From the cell containing the given text, extract its center point as (x, y) coordinate. 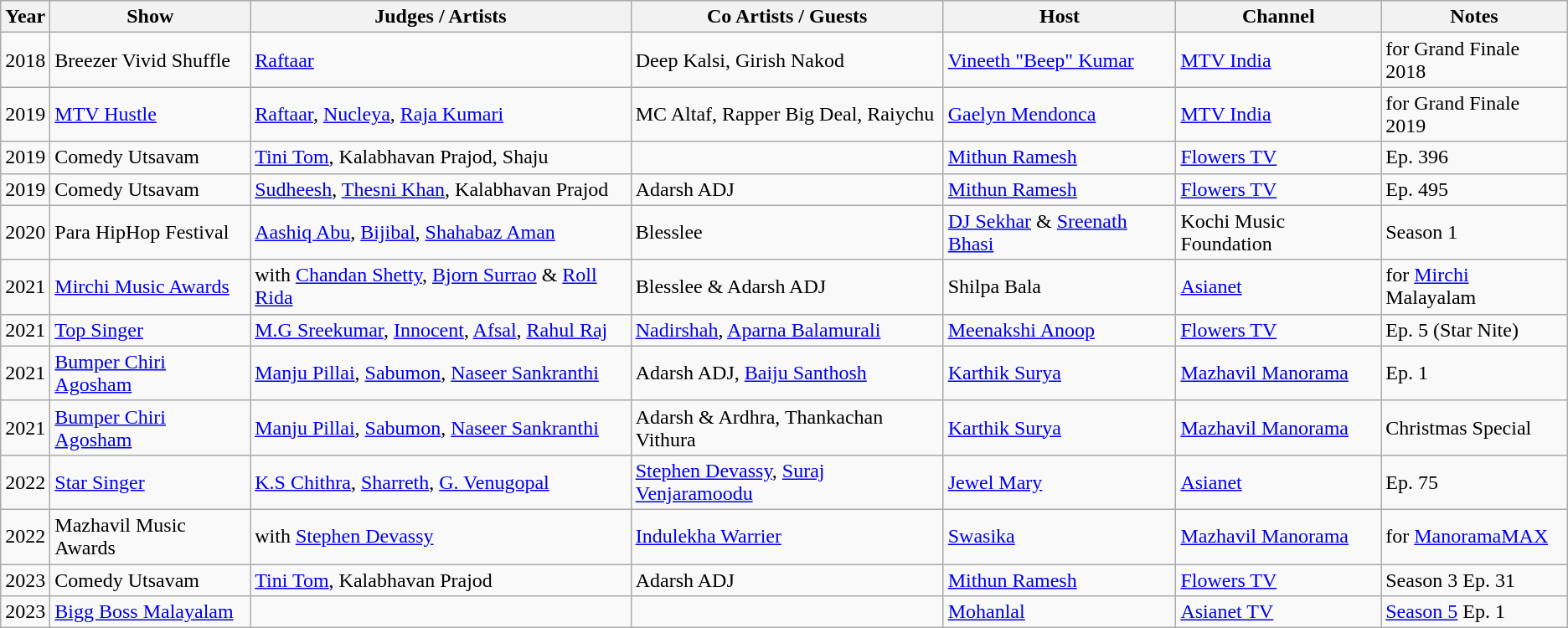
Gaelyn Mendonca (1060, 114)
Shilpa Bala (1060, 286)
Stephen Devassy, Suraj Venjaramoodu (787, 482)
Ep. 75 (1474, 482)
Meenakshi Anoop (1060, 330)
Nadirshah, Aparna Balamurali (787, 330)
Co Artists / Guests (787, 17)
K.S Chithra, Sharreth, G. Venugopal (441, 482)
Blesslee & Adarsh ADJ (787, 286)
Ep. 396 (1474, 157)
Christmas Special (1474, 427)
for Grand Finale 2019 (1474, 114)
Asianet TV (1278, 612)
2020 (25, 233)
Host (1060, 17)
Raftaar, Nucleya, Raja Kumari (441, 114)
Vineeth "Beep" Kumar (1060, 60)
MTV Hustle (151, 114)
Ep. 495 (1474, 189)
Adarsh ADJ, Baiju Santhosh (787, 373)
Kochi Music Foundation (1278, 233)
with Stephen Devassy (441, 536)
Bigg Boss Malayalam (151, 612)
Notes (1474, 17)
MC Altaf, Rapper Big Deal, Raiychu (787, 114)
Judges / Artists (441, 17)
Ep. 1 (1474, 373)
Tini Tom, Kalabhavan Prajod (441, 580)
Jewel Mary (1060, 482)
Blesslee (787, 233)
Indulekha Warrier (787, 536)
Season 3 Ep. 31 (1474, 580)
Ep. 5 (Star Nite) (1474, 330)
Year (25, 17)
Top Singer (151, 330)
Adarsh & Ardhra, Thankachan Vithura (787, 427)
Breezer Vivid Shuffle (151, 60)
Show (151, 17)
Para HipHop Festival (151, 233)
with Chandan Shetty, Bjorn Surrao & Roll Rida (441, 286)
for Grand Finale 2018 (1474, 60)
Swasika (1060, 536)
Mohanlal (1060, 612)
for Mirchi Malayalam (1474, 286)
Deep Kalsi, Girish Nakod (787, 60)
Mirchi Music Awards (151, 286)
Tini Tom, Kalabhavan Prajod, Shaju (441, 157)
for ManoramaMAX (1474, 536)
Mazhavil Music Awards (151, 536)
Season 1 (1474, 233)
2018 (25, 60)
Aashiq Abu, Bijibal, Shahabaz Aman (441, 233)
Channel (1278, 17)
M.G Sreekumar, Innocent, Afsal, Rahul Raj (441, 330)
Raftaar (441, 60)
Star Singer (151, 482)
Season 5 Ep. 1 (1474, 612)
DJ Sekhar & Sreenath Bhasi (1060, 233)
Sudheesh, Thesni Khan, Kalabhavan Prajod (441, 189)
